Return (X, Y) of the center of cell containing provided text 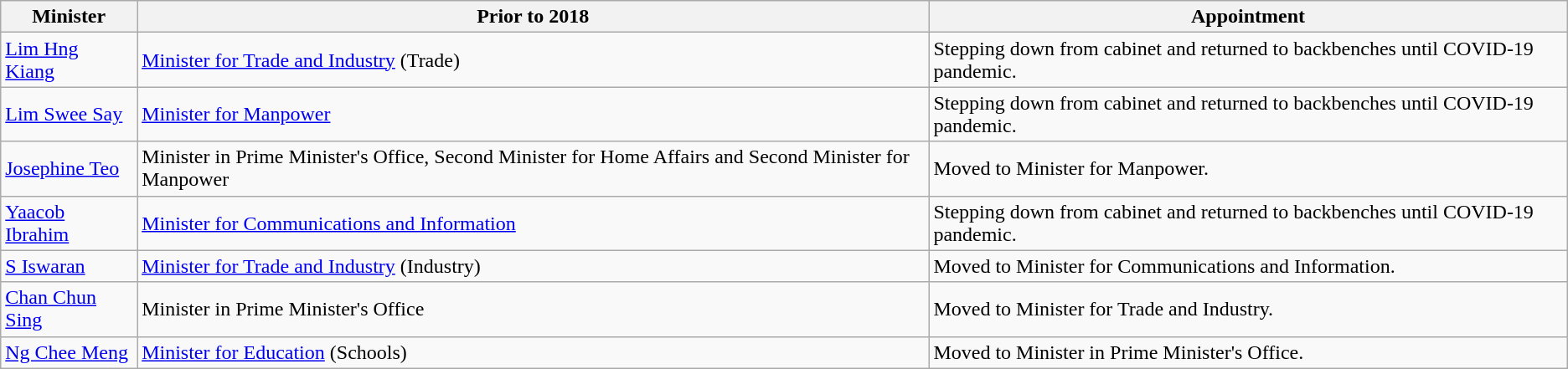
S Iswaran (69, 266)
Ng Chee Meng (69, 352)
Yaacob Ibrahim (69, 223)
Minister for Manpower (533, 114)
Minister for Trade and Industry (Industry) (533, 266)
Minister for Education (Schools) (533, 352)
Moved to Minister in Prime Minister's Office. (1248, 352)
Moved to Minister for Trade and Industry. (1248, 310)
Minister (69, 17)
Moved to Minister for Manpower. (1248, 169)
Lim Swee Say (69, 114)
Prior to 2018 (533, 17)
Minister in Prime Minister's Office (533, 310)
Minister for Trade and Industry (Trade) (533, 60)
Minister in Prime Minister's Office, Second Minister for Home Affairs and Second Minister for Manpower (533, 169)
Minister for Communications and Information (533, 223)
Appointment (1248, 17)
Lim Hng Kiang (69, 60)
Moved to Minister for Communications and Information. (1248, 266)
Chan Chun Sing (69, 310)
Josephine Teo (69, 169)
